Extract the (X, Y) coordinate from the center of the cell holding the provided text.  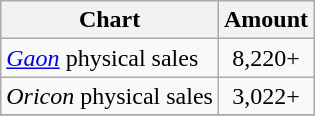
8,220+ (266, 58)
Chart (110, 20)
Amount (266, 20)
3,022+ (266, 96)
Gaon physical sales (110, 58)
Oricon physical sales (110, 96)
